Extract the (X, Y) coordinate from the center of the cell holding the provided text.  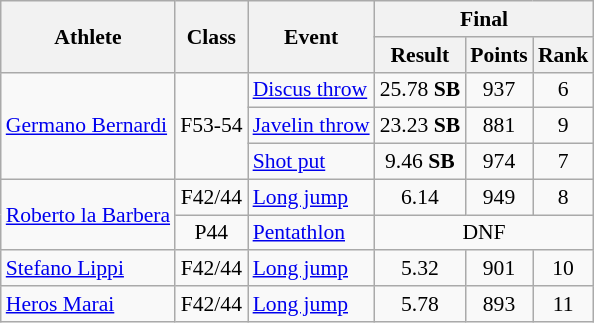
Discus throw (312, 90)
8 (564, 197)
937 (499, 90)
5.78 (420, 304)
6 (564, 90)
Result (420, 55)
23.23 SB (420, 126)
Germano Bernardi (88, 126)
901 (499, 269)
881 (499, 126)
6.14 (420, 197)
Athlete (88, 36)
5.32 (420, 269)
P44 (211, 233)
Class (211, 36)
Final (484, 19)
Shot put (312, 162)
11 (564, 304)
9 (564, 126)
893 (499, 304)
9.46 SB (420, 162)
Pentathlon (312, 233)
Event (312, 36)
Heros Marai (88, 304)
25.78 SB (420, 90)
10 (564, 269)
974 (499, 162)
Javelin throw (312, 126)
Rank (564, 55)
7 (564, 162)
949 (499, 197)
F53-54 (211, 126)
Points (499, 55)
Roberto la Barbera (88, 214)
DNF (484, 233)
Stefano Lippi (88, 269)
